Scan for the cell matching the given text and deliver its (X, Y) coordinate at center. 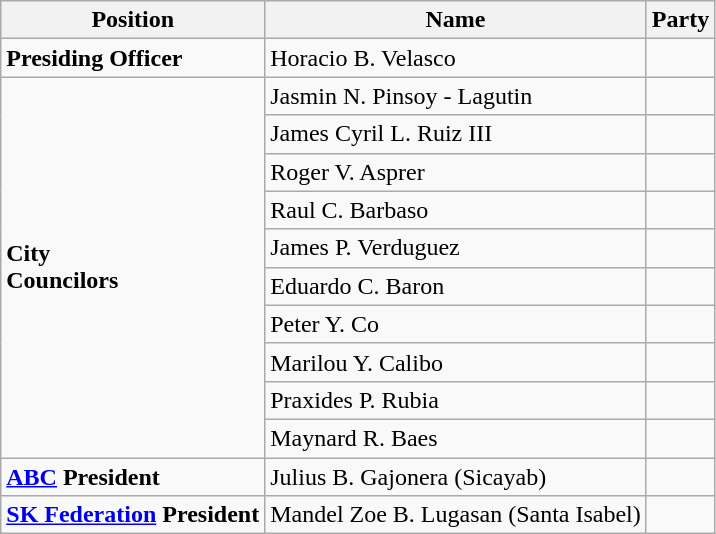
SK Federation President (133, 515)
Peter Y. Co (456, 324)
Roger V. Asprer (456, 172)
Raul C. Barbaso (456, 210)
James P. Verduguez (456, 248)
Presiding Officer (133, 58)
Name (456, 20)
Praxides P. Rubia (456, 400)
Julius B. Gajonera (Sicayab) (456, 477)
Marilou Y. Calibo (456, 362)
ABC President (133, 477)
CityCouncilors (133, 268)
James Cyril L. Ruiz III (456, 134)
Position (133, 20)
Party (680, 20)
Jasmin N. Pinsoy - Lagutin (456, 96)
Maynard R. Baes (456, 438)
Eduardo C. Baron (456, 286)
Mandel Zoe B. Lugasan (Santa Isabel) (456, 515)
Horacio B. Velasco (456, 58)
